Extract the [x, y] coordinate from the center of the cell holding the provided text.  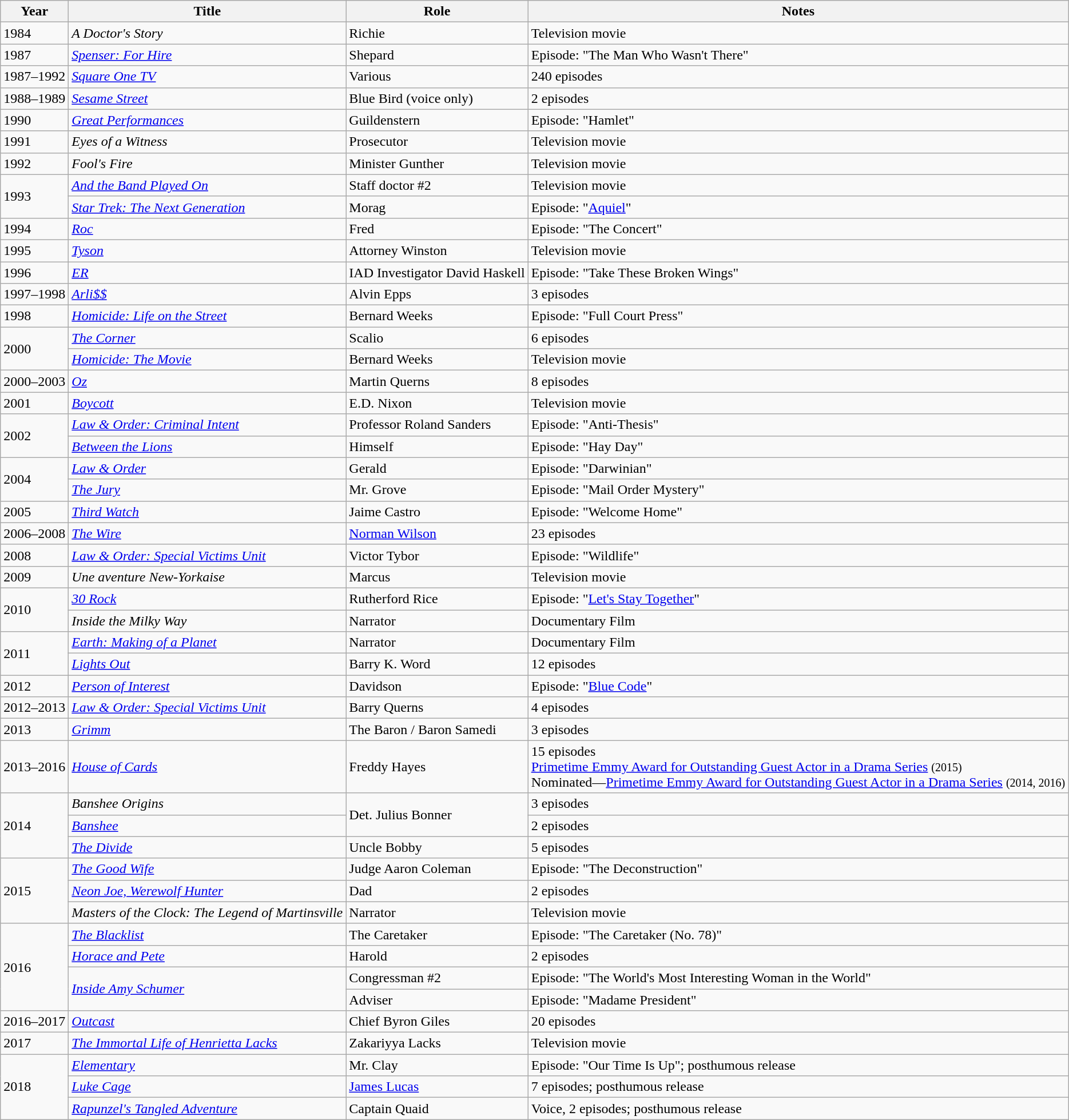
Jaime Castro [437, 512]
Outcast [207, 1022]
Minister Gunther [437, 164]
Homicide: Life on the Street [207, 316]
The Blacklist [207, 934]
Episode: "Hay Day" [798, 447]
Une aventure New-Yorkaise [207, 577]
2015 [34, 891]
Zakariyya Lacks [437, 1043]
Roc [207, 229]
240 episodes [798, 77]
Star Trek: The Next Generation [207, 207]
Third Watch [207, 512]
Arli$$ [207, 294]
2001 [34, 403]
Notes [798, 11]
Square One TV [207, 77]
Marcus [437, 577]
1987 [34, 55]
1994 [34, 229]
1988–1989 [34, 98]
2000 [34, 349]
The Immortal Life of Henrietta Lacks [207, 1043]
Attorney Winston [437, 250]
Episode: "The Man Who Wasn't There" [798, 55]
Norman Wilson [437, 533]
Spenser: For Hire [207, 55]
12 episodes [798, 664]
Fred [437, 229]
2005 [34, 512]
Guildenstern [437, 120]
Harold [437, 956]
Episode: "Take These Broken Wings" [798, 273]
Shepard [437, 55]
Law & Order [207, 468]
30 Rock [207, 599]
1993 [34, 196]
2006–2008 [34, 533]
Episode: "The Caretaker (No. 78)" [798, 934]
2008 [34, 555]
Episode: "The Concert" [798, 229]
1991 [34, 142]
Captain Quaid [437, 1109]
1984 [34, 33]
The Corner [207, 338]
Episode: "Anti-Thesis" [798, 425]
1990 [34, 120]
Episode: "Aquiel" [798, 207]
Episode: "The World's Most Interesting Woman in the World" [798, 978]
And the Band Played On [207, 185]
7 episodes; posthumous release [798, 1087]
Sesame Street [207, 98]
2013–2016 [34, 767]
Adviser [437, 1000]
Dad [437, 891]
The Good Wife [207, 869]
Oz [207, 381]
Gerald [437, 468]
1987–1992 [34, 77]
Lights Out [207, 664]
Episode: "Blue Code" [798, 686]
Horace and Pete [207, 956]
Year [34, 11]
2010 [34, 609]
1995 [34, 250]
Fool's Fire [207, 164]
Morag [437, 207]
House of Cards [207, 767]
Mr. Clay [437, 1065]
A Doctor's Story [207, 33]
Davidson [437, 686]
5 episodes [798, 847]
2012 [34, 686]
Neon Joe, Werewolf Hunter [207, 891]
Mr. Grove [437, 490]
Inside Amy Schumer [207, 989]
Boycott [207, 403]
Masters of the Clock: The Legend of Martinsville [207, 912]
1996 [34, 273]
2016–2017 [34, 1022]
Between the Lions [207, 447]
Barry K. Word [437, 664]
Episode: "Darwinian" [798, 468]
IAD Investigator David Haskell [437, 273]
Det. Julius Bonner [437, 815]
The Caretaker [437, 934]
Law & Order: Criminal Intent [207, 425]
Richie [437, 33]
20 episodes [798, 1022]
Inside the Milky Way [207, 620]
2002 [34, 436]
23 episodes [798, 533]
Martin Querns [437, 381]
Luke Cage [207, 1087]
Rapunzel's Tangled Adventure [207, 1109]
Homicide: The Movie [207, 360]
Freddy Hayes [437, 767]
Episode: "Welcome Home" [798, 512]
Episode: "The Deconstruction" [798, 869]
2016 [34, 967]
Judge Aaron Coleman [437, 869]
1992 [34, 164]
2004 [34, 479]
2011 [34, 653]
4 episodes [798, 708]
Professor Roland Sanders [437, 425]
2014 [34, 826]
Elementary [207, 1065]
6 episodes [798, 338]
Voice, 2 episodes; posthumous release [798, 1109]
Eyes of a Witness [207, 142]
Episode: "Let's Stay Together" [798, 599]
2012–2013 [34, 708]
2018 [34, 1087]
Title [207, 11]
Scalio [437, 338]
E.D. Nixon [437, 403]
ER [207, 273]
Barry Querns [437, 708]
Person of Interest [207, 686]
Banshee Origins [207, 804]
Episode: "Hamlet" [798, 120]
Banshee [207, 826]
The Jury [207, 490]
Episode: "Mail Order Mystery" [798, 490]
Staff doctor #2 [437, 185]
The Divide [207, 847]
Great Performances [207, 120]
2013 [34, 730]
1998 [34, 316]
Himself [437, 447]
Episode: "Full Court Press" [798, 316]
1997–1998 [34, 294]
Tyson [207, 250]
Episode: "Wildlife" [798, 555]
Role [437, 11]
Victor Tybor [437, 555]
The Wire [207, 533]
2017 [34, 1043]
Uncle Bobby [437, 847]
2000–2003 [34, 381]
Earth: Making of a Planet [207, 643]
Alvin Epps [437, 294]
Various [437, 77]
2009 [34, 577]
Prosecutor [437, 142]
8 episodes [798, 381]
Blue Bird (voice only) [437, 98]
Grimm [207, 730]
Chief Byron Giles [437, 1022]
James Lucas [437, 1087]
Rutherford Rice [437, 599]
Congressman #2 [437, 978]
The Baron / Baron Samedi [437, 730]
Episode: "Madame President" [798, 1000]
Episode: "Our Time Is Up"; posthumous release [798, 1065]
